For the text-containing cell, return its midpoint in (X, Y) coordinate format. 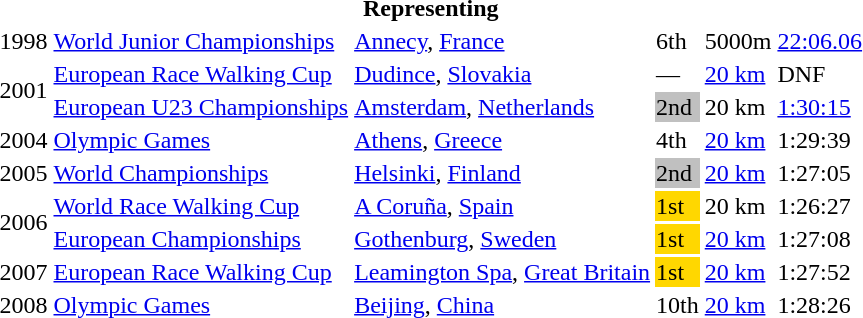
— (678, 74)
World Junior Championships (201, 41)
Dudince, Slovakia (502, 74)
Amsterdam, Netherlands (502, 107)
Leamington Spa, Great Britain (502, 272)
European U23 Championships (201, 107)
6th (678, 41)
World Race Walking Cup (201, 206)
Annecy, France (502, 41)
World Championships (201, 173)
Olympic Games (201, 140)
Athens, Greece (502, 140)
4th (678, 140)
A Coruña, Spain (502, 206)
5000m (738, 41)
Helsinki, Finland (502, 173)
Gothenburg, Sweden (502, 239)
European Championships (201, 239)
